Search for the cell housing the specified text and yield its [x, y] center coordinate. 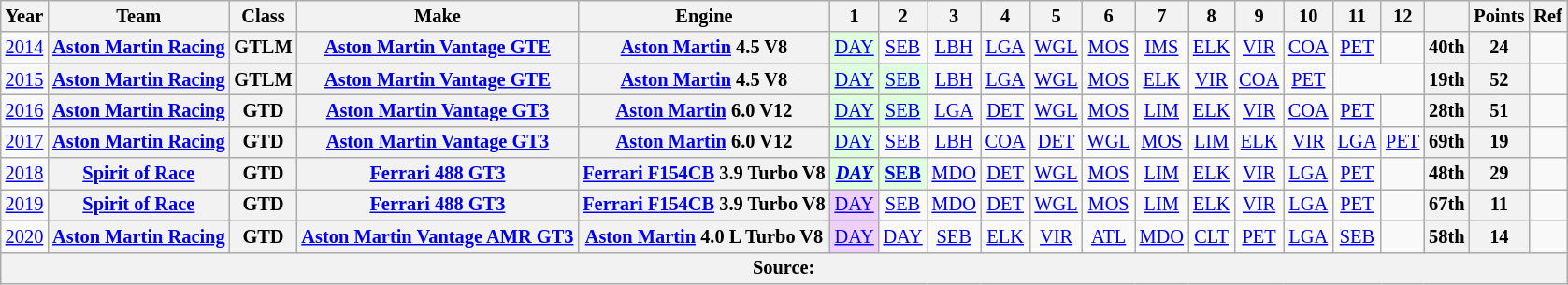
1 [855, 16]
10 [1309, 16]
51 [1499, 110]
Aston Martin Vantage AMR GT3 [438, 236]
Points [1499, 16]
67th [1446, 205]
40th [1446, 48]
2020 [24, 236]
8 [1212, 16]
2014 [24, 48]
Team [138, 16]
19th [1446, 79]
2016 [24, 110]
52 [1499, 79]
58th [1446, 236]
CLT [1212, 236]
2018 [24, 174]
24 [1499, 48]
Source: [784, 268]
12 [1403, 16]
9 [1259, 16]
Ref [1547, 16]
5 [1056, 16]
Engine [703, 16]
Class [264, 16]
2019 [24, 205]
3 [954, 16]
29 [1499, 174]
4 [1006, 16]
IMS [1161, 48]
6 [1109, 16]
ATL [1109, 236]
2017 [24, 142]
14 [1499, 236]
2015 [24, 79]
28th [1446, 110]
7 [1161, 16]
19 [1499, 142]
69th [1446, 142]
Year [24, 16]
48th [1446, 174]
Aston Martin 4.0 L Turbo V8 [703, 236]
2 [903, 16]
Make [438, 16]
